Locate the cell with the specified text and output its (x, y) center coordinate. 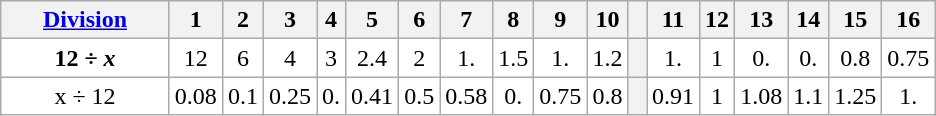
x ÷ 12 (86, 96)
14 (808, 20)
0.91 (672, 96)
12 ÷ x (86, 58)
0.08 (196, 96)
1.2 (608, 58)
9 (560, 20)
0.25 (290, 96)
13 (762, 20)
16 (908, 20)
0.41 (372, 96)
0.1 (242, 96)
1.25 (856, 96)
1.1 (808, 96)
0.5 (420, 96)
10 (608, 20)
7 (466, 20)
5 (372, 20)
0.58 (466, 96)
1.5 (514, 58)
Division (86, 20)
2.4 (372, 58)
1.08 (762, 96)
11 (672, 20)
8 (514, 20)
15 (856, 20)
